Output the [X, Y] coordinate of the center of the cell containing the given text.  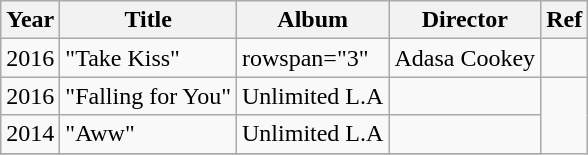
Album [313, 20]
Director [465, 20]
"Aww" [148, 134]
2014 [30, 134]
Adasa Cookey [465, 58]
Year [30, 20]
Ref [564, 20]
"Take Kiss" [148, 58]
Title [148, 20]
rowspan="3" [313, 58]
"Falling for You" [148, 96]
